From the cell containing the given text, extract its center point as [X, Y] coordinate. 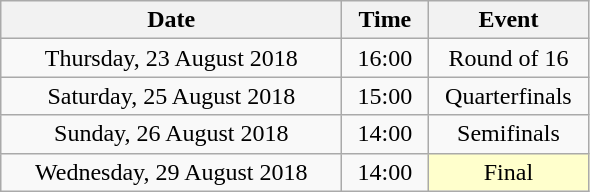
Round of 16 [508, 58]
Saturday, 25 August 2018 [172, 96]
Wednesday, 29 August 2018 [172, 172]
Time [385, 20]
Final [508, 172]
Sunday, 26 August 2018 [172, 134]
Quarterfinals [508, 96]
15:00 [385, 96]
Semifinals [508, 134]
Event [508, 20]
Date [172, 20]
16:00 [385, 58]
Thursday, 23 August 2018 [172, 58]
